Find where the given text appears and provide that cell's center as [X, Y] coordinate. 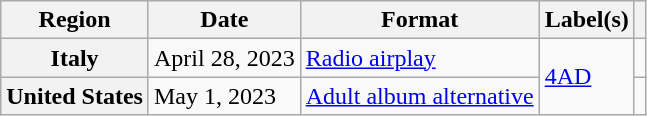
Adult album alternative [420, 96]
Radio airplay [420, 58]
Date [224, 20]
United States [75, 96]
Italy [75, 58]
Label(s) [586, 20]
May 1, 2023 [224, 96]
4AD [586, 77]
April 28, 2023 [224, 58]
Format [420, 20]
Region [75, 20]
